Pinpoint the cell where the given text exists, returning its (x, y) midpoint coordinate. 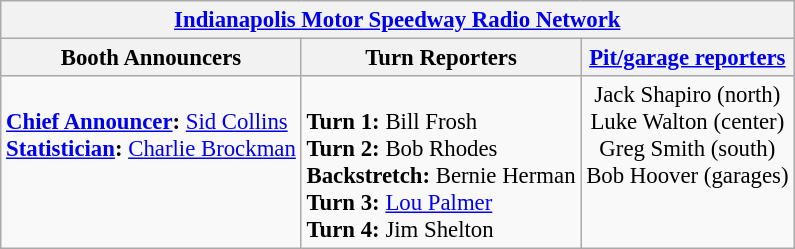
Chief Announcer: Sid Collins Statistician: Charlie Brockman (151, 162)
Booth Announcers (151, 58)
Indianapolis Motor Speedway Radio Network (398, 20)
Turn Reporters (441, 58)
Turn 1: Bill Frosh Turn 2: Bob Rhodes Backstretch: Bernie Herman Turn 3: Lou Palmer Turn 4: Jim Shelton (441, 162)
Pit/garage reporters (688, 58)
Jack Shapiro (north)Luke Walton (center)Greg Smith (south)Bob Hoover (garages) (688, 162)
